Output the (x, y) coordinate of the center of the cell containing the given text.  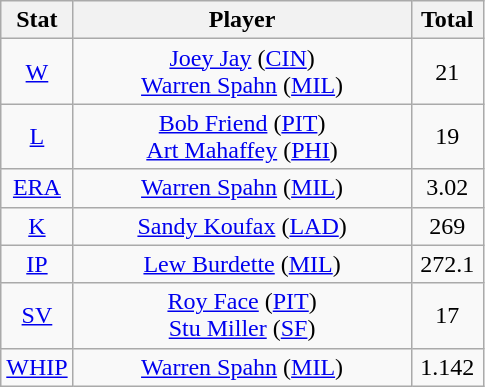
1.142 (447, 367)
Roy Face (PIT)Stu Miller (SF) (242, 316)
Joey Jay (CIN)Warren Spahn (MIL) (242, 72)
Lew Burdette (MIL) (242, 264)
Stat (37, 20)
K (37, 226)
Bob Friend (PIT)Art Mahaffey (PHI) (242, 136)
W (37, 72)
ERA (37, 188)
272.1 (447, 264)
21 (447, 72)
3.02 (447, 188)
WHIP (37, 367)
Sandy Koufax (LAD) (242, 226)
SV (37, 316)
19 (447, 136)
17 (447, 316)
IP (37, 264)
Player (242, 20)
269 (447, 226)
L (37, 136)
Total (447, 20)
